Output the [x, y] coordinate of the center of the cell containing the given text.  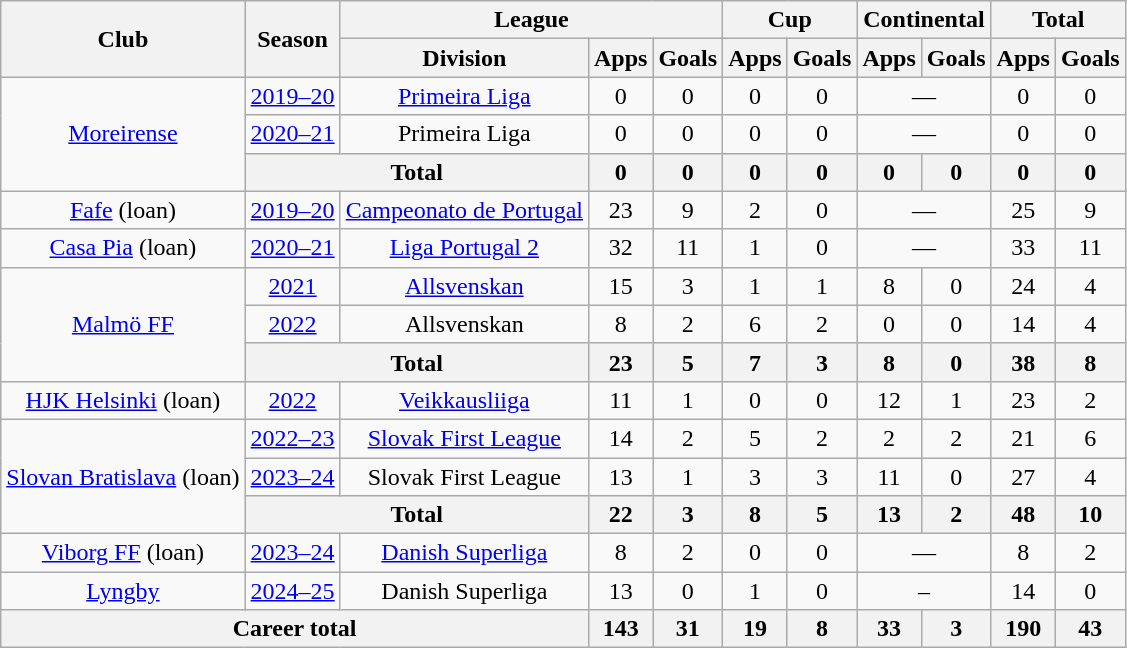
Cup [790, 20]
Lyngby [123, 591]
– [924, 591]
21 [1023, 438]
7 [755, 362]
Viborg FF (loan) [123, 553]
31 [688, 629]
2024–25 [292, 591]
27 [1023, 477]
HJK Helsinki (loan) [123, 400]
Slovan Bratislava (loan) [123, 476]
2022–23 [292, 438]
48 [1023, 515]
Casa Pia (loan) [123, 248]
43 [1090, 629]
Club [123, 39]
Veikkausliiga [464, 400]
22 [620, 515]
League [532, 20]
190 [1023, 629]
19 [755, 629]
24 [1023, 286]
Season [292, 39]
38 [1023, 362]
Liga Portugal 2 [464, 248]
Moreirense [123, 134]
2021 [292, 286]
Career total [295, 629]
10 [1090, 515]
Fafe (loan) [123, 210]
Malmö FF [123, 324]
15 [620, 286]
Division [464, 58]
25 [1023, 210]
32 [620, 248]
Continental [924, 20]
12 [889, 400]
143 [620, 629]
Campeonato de Portugal [464, 210]
